From the cell containing the given text, extract its center point as [x, y] coordinate. 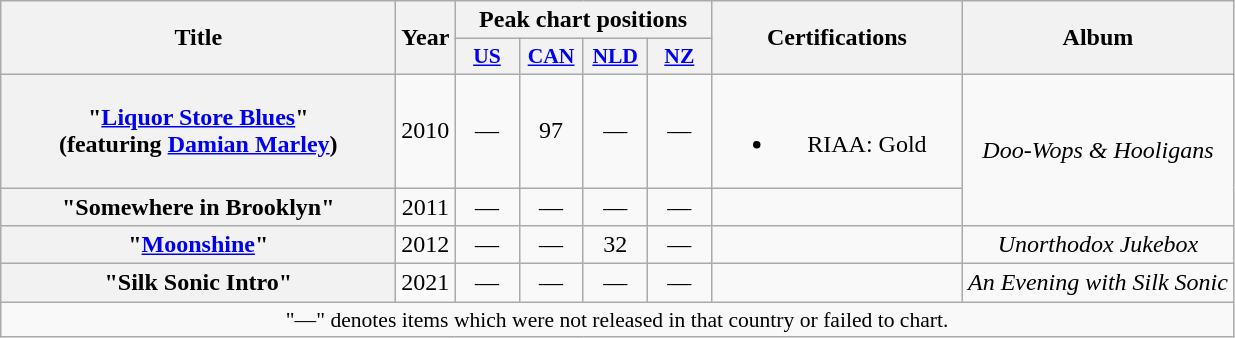
"Somewhere in Brooklyn" [198, 207]
2021 [426, 283]
RIAA: Gold [836, 130]
NLD [615, 57]
2010 [426, 130]
"Liquor Store Blues"(featuring Damian Marley) [198, 130]
32 [615, 245]
Album [1098, 38]
"—" denotes items which were not released in that country or failed to chart. [618, 320]
"Moonshine" [198, 245]
Year [426, 38]
An Evening with Silk Sonic [1098, 283]
"Silk Sonic Intro" [198, 283]
2011 [426, 207]
Peak chart positions [583, 20]
NZ [679, 57]
2012 [426, 245]
97 [551, 130]
Doo-Wops & Hooligans [1098, 150]
Unorthodox Jukebox [1098, 245]
US [487, 57]
Certifications [836, 38]
Title [198, 38]
CAN [551, 57]
